Determine the [X, Y] coordinate at the center of the cell enclosing the given text.  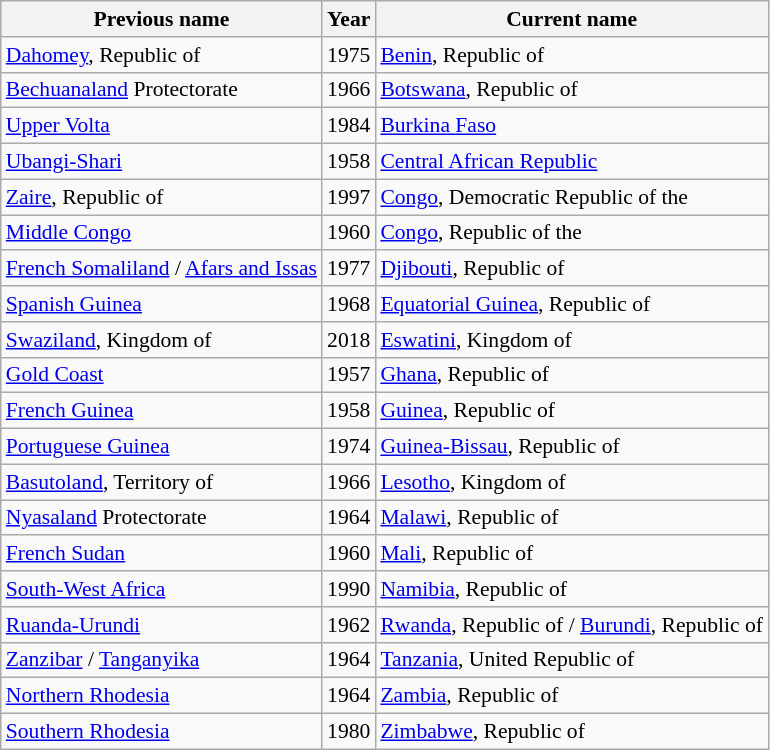
1968 [348, 304]
1975 [348, 55]
1980 [348, 732]
Guinea-Bissau, Republic of [572, 447]
Equatorial Guinea, Republic of [572, 304]
Eswatini, Kingdom of [572, 340]
Year [348, 19]
Portuguese Guinea [162, 447]
Basutoland, Territory of [162, 482]
Zanzibar / Tanganyika [162, 660]
Northern Rhodesia [162, 696]
Previous name [162, 19]
French Somaliland / Afars and Issas [162, 269]
Botswana, Republic of [572, 90]
Burkina Faso [572, 126]
Ubangi-Shari [162, 162]
Upper Volta [162, 126]
Zimbabwe, Republic of [572, 732]
Ruanda-Urundi [162, 625]
Zaire, Republic of [162, 197]
Current name [572, 19]
1984 [348, 126]
Southern Rhodesia [162, 732]
1974 [348, 447]
Namibia, Republic of [572, 589]
Central African Republic [572, 162]
Middle Congo [162, 233]
Djibouti, Republic of [572, 269]
Malawi, Republic of [572, 518]
Rwanda, Republic of / Burundi, Republic of [572, 625]
Tanzania, United Republic of [572, 660]
1997 [348, 197]
Gold Coast [162, 375]
Mali, Republic of [572, 554]
1957 [348, 375]
Swaziland, Kingdom of [162, 340]
1977 [348, 269]
1990 [348, 589]
Ghana, Republic of [572, 375]
Lesotho, Kingdom of [572, 482]
Guinea, Republic of [572, 411]
1962 [348, 625]
Spanish Guinea [162, 304]
French Sudan [162, 554]
Congo, Democratic Republic of the [572, 197]
Dahomey, Republic of [162, 55]
Nyasaland Protectorate [162, 518]
South-West Africa [162, 589]
French Guinea [162, 411]
Congo, Republic of the [572, 233]
Bechuanaland Protectorate [162, 90]
2018 [348, 340]
Zambia, Republic of [572, 696]
Benin, Republic of [572, 55]
